Detect which cell encompasses the target text, then output its [X, Y] center coordinate. 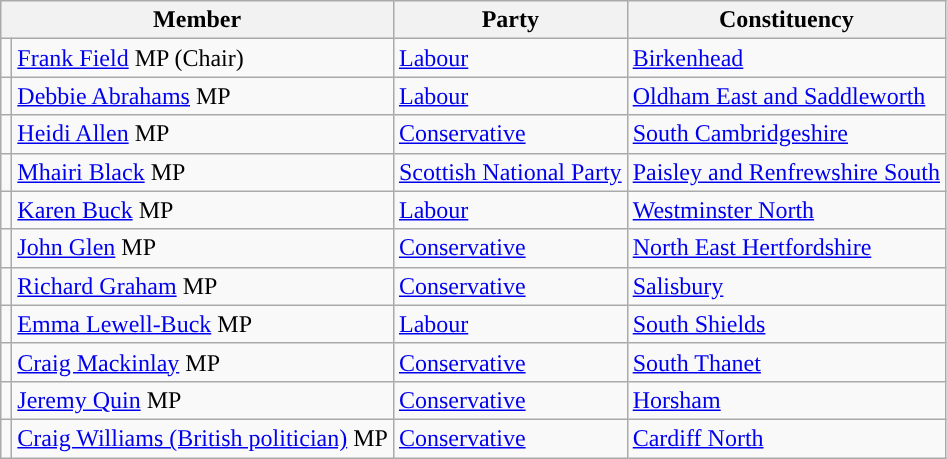
North East Hertfordshire [786, 248]
Member [198, 20]
South Shields [786, 324]
Emma Lewell-Buck MP [203, 324]
John Glen MP [203, 248]
South Cambridgeshire [786, 134]
Constituency [786, 20]
South Thanet [786, 362]
Mhairi Black MP [203, 172]
Craig Williams (British politician) MP [203, 438]
Heidi Allen MP [203, 134]
Debbie Abrahams MP [203, 96]
Craig Mackinlay MP [203, 362]
Party [510, 20]
Paisley and Renfrewshire South [786, 172]
Scottish National Party [510, 172]
Frank Field MP (Chair) [203, 58]
Jeremy Quin MP [203, 400]
Salisbury [786, 286]
Westminster North [786, 210]
Karen Buck MP [203, 210]
Oldham East and Saddleworth [786, 96]
Horsham [786, 400]
Birkenhead [786, 58]
Cardiff North [786, 438]
Richard Graham MP [203, 286]
